Locate the cell with the specified text and output its [x, y] center coordinate. 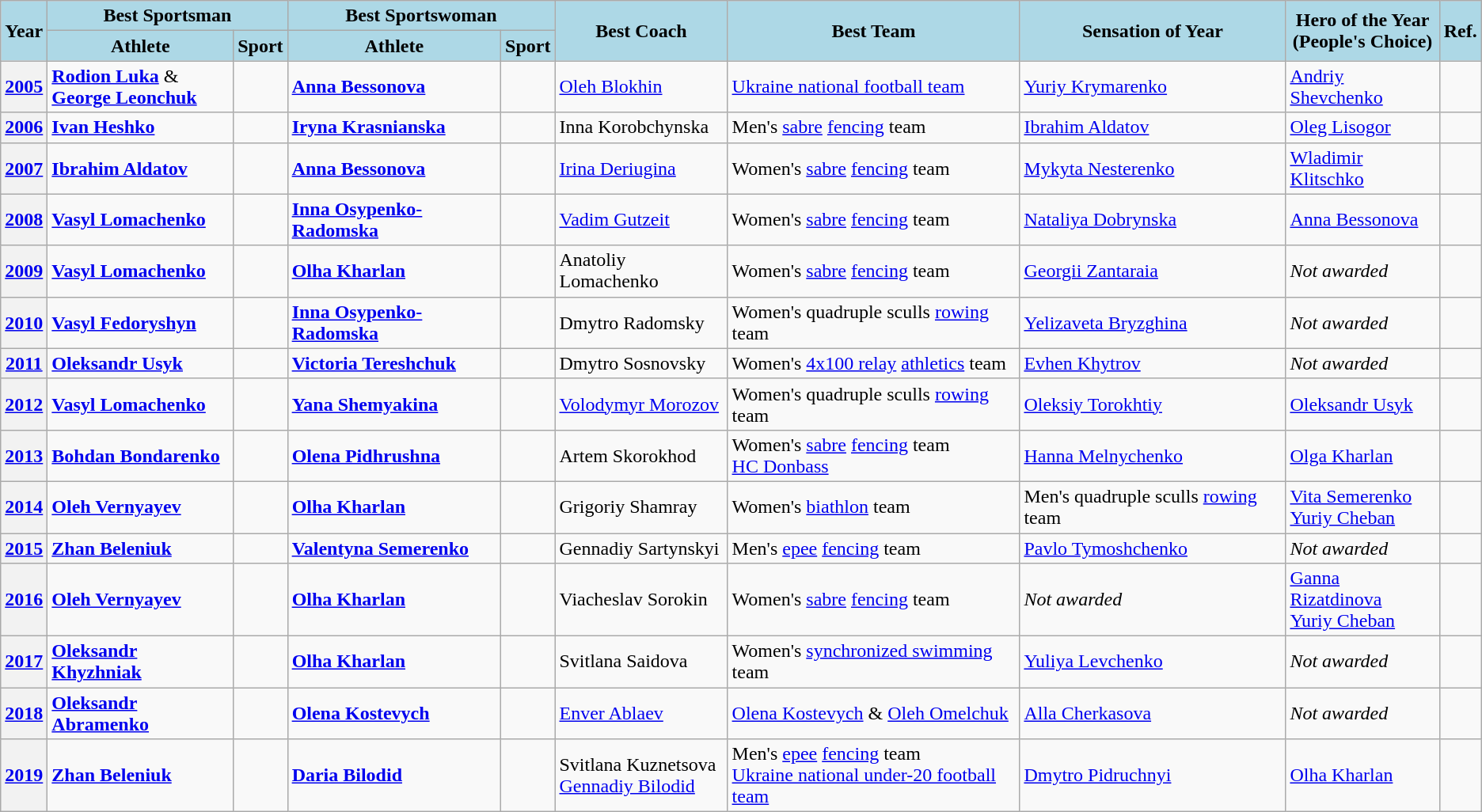
Inna Korobchynska [641, 127]
Grigoriy Shamray [641, 507]
Ivan Heshko [141, 127]
Georgii Zantaraia [1153, 271]
Year [24, 31]
Iryna Krasnianska [394, 127]
Men's sabre fencing team [874, 127]
2019 [24, 776]
Oleg Lisogor [1362, 127]
Best Team [874, 31]
2012 [24, 404]
2010 [24, 323]
Valentyna Semerenko [394, 548]
Bohdan Bondarenko [141, 456]
Men's epee fencing team [874, 548]
2016 [24, 600]
2009 [24, 271]
Nataliya Dobrynska [1153, 220]
2008 [24, 220]
Vasyl Fedoryshyn [141, 323]
2018 [24, 714]
Best Sportswoman [421, 16]
Men's quadruple sculls rowing team [1153, 507]
Alla Cherkasova [1153, 714]
Hanna Melnychenko [1153, 456]
2005 [24, 87]
Dmytro Sosnovsky [641, 363]
Dmytro Radomsky [641, 323]
Sensation of Year [1153, 31]
Vadim Gutzeit [641, 220]
Andriy Shevchenko [1362, 87]
Pavlo Tymoshchenko [1153, 548]
2017 [24, 662]
Yuriy Krymarenko [1153, 87]
Men's epee fencing teamUkraine national under-20 football team [874, 776]
Anatoliy Lomachenko [641, 271]
Artem Skorokhod [641, 456]
Enver Ablaev [641, 714]
2013 [24, 456]
Olena Kostevych [394, 714]
2006 [24, 127]
Svitlana Saidova [641, 662]
Viacheslav Sorokin [641, 600]
Dmytro Pidruchnyi [1153, 776]
Rodion Luka &George Leonchuk [141, 87]
Olena Kostevych & Oleh Omelchuk [874, 714]
Ganna RizatdinovaYuriy Cheban [1362, 600]
Best Sportsman [168, 16]
Ref. [1460, 31]
Volodymyr Morozov [641, 404]
2007 [24, 168]
Women's biathlon team [874, 507]
Evhen Khytrov [1153, 363]
Victoria Tereshchuk [394, 363]
Oleksandr Abramenko [141, 714]
Yuliya Levchenko [1153, 662]
Olena Pidhrushna [394, 456]
Irina Deriugina [641, 168]
Gennadiy Sartynskyi [641, 548]
Mykyta Nesterenko [1153, 168]
Women's synchronized swimming team [874, 662]
Best Coach [641, 31]
Ukraine national football team [874, 87]
Oleh Blokhin [641, 87]
Women's 4x100 relay athletics team [874, 363]
Women's sabre fencing team HC Donbass [874, 456]
Olga Kharlan [1362, 456]
Oleksandr Khyzhniak [141, 662]
Daria Bilodid [394, 776]
Svitlana KuznetsovaGennadiy Bilodid [641, 776]
Vita SemerenkoYuriy Cheban [1362, 507]
2014 [24, 507]
Oleksiy Torokhtiy [1153, 404]
Yana Shemyakina [394, 404]
Wladimir Klitschko [1362, 168]
2011 [24, 363]
Yelizaveta Bryzghina [1153, 323]
Hero of the Year(People's Choice) [1362, 31]
2015 [24, 548]
